Return the [X, Y] coordinate for the center point of the cell that contains the specified text.  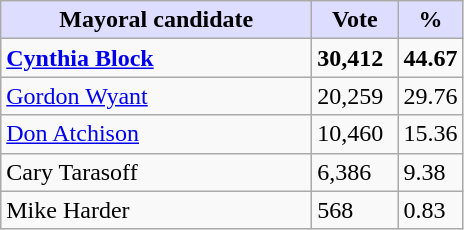
568 [355, 210]
15.36 [430, 134]
Vote [355, 20]
Don Atchison [156, 134]
Mayoral candidate [156, 20]
Cary Tarasoff [156, 172]
Mike Harder [156, 210]
Gordon Wyant [156, 96]
30,412 [355, 58]
29.76 [430, 96]
20,259 [355, 96]
% [430, 20]
0.83 [430, 210]
9.38 [430, 172]
6,386 [355, 172]
Cynthia Block [156, 58]
10,460 [355, 134]
44.67 [430, 58]
